Scan for the cell matching the given text and deliver its (X, Y) coordinate at center. 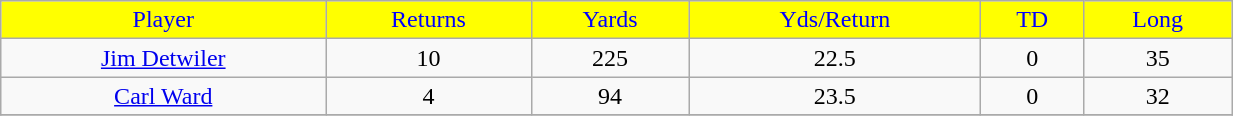
23.5 (835, 96)
10 (428, 58)
Yds/Return (835, 20)
TD (1032, 20)
Jim Detwiler (164, 58)
Long (1158, 20)
35 (1158, 58)
Player (164, 20)
Yards (610, 20)
225 (610, 58)
Carl Ward (164, 96)
Returns (428, 20)
94 (610, 96)
32 (1158, 96)
4 (428, 96)
22.5 (835, 58)
